Provide the [x, y] coordinate of the cell's center where the given text is located.  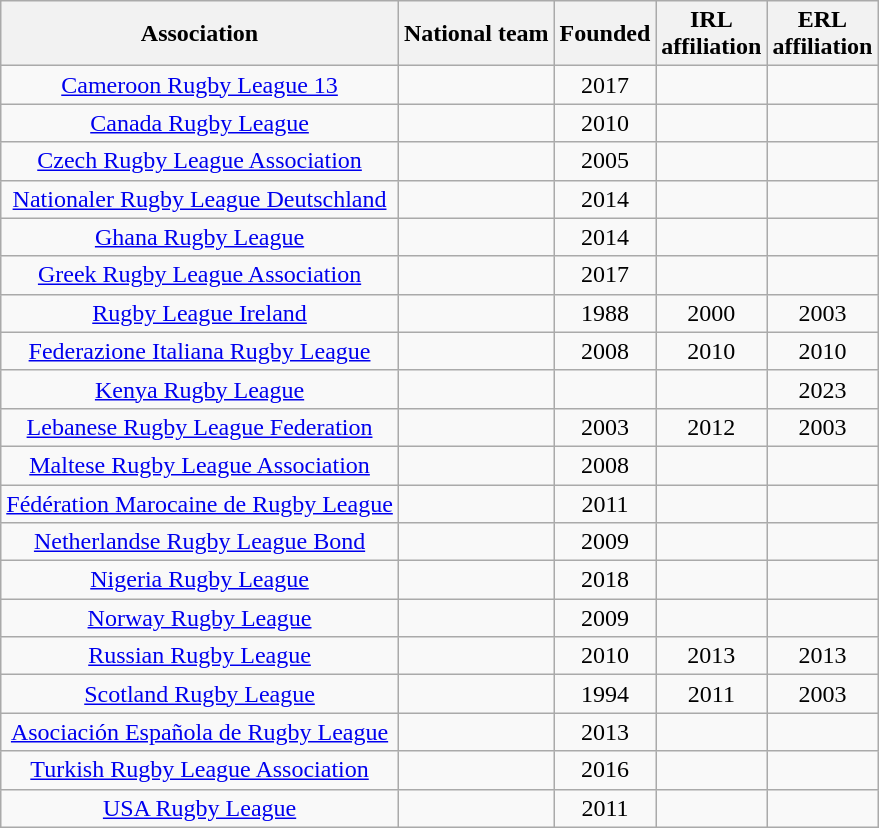
National team [476, 34]
Lebanese Rugby League Federation [200, 427]
Kenya Rugby League [200, 389]
Founded [605, 34]
1988 [605, 313]
Asociación Española de Rugby League [200, 732]
IRLaffiliation [712, 34]
Association [200, 34]
Czech Rugby League Association [200, 161]
Nationaler Rugby League Deutschland [200, 199]
Netherlandse Rugby League Bond [200, 542]
USA Rugby League [200, 808]
2016 [605, 770]
2000 [712, 313]
2018 [605, 580]
Russian Rugby League [200, 656]
2023 [822, 389]
Norway Rugby League [200, 618]
Scotland Rugby League [200, 694]
2005 [605, 161]
Cameroon Rugby League 13 [200, 85]
Ghana Rugby League [200, 237]
ERLaffiliation [822, 34]
Fédération Marocaine de Rugby League [200, 503]
Rugby League Ireland [200, 313]
Greek Rugby League Association [200, 275]
Nigeria Rugby League [200, 580]
Federazione Italiana Rugby League [200, 351]
Canada Rugby League [200, 123]
Maltese Rugby League Association [200, 465]
1994 [605, 694]
2012 [712, 427]
Turkish Rugby League Association [200, 770]
